Detect which cell encompasses the target text, then output its [X, Y] center coordinate. 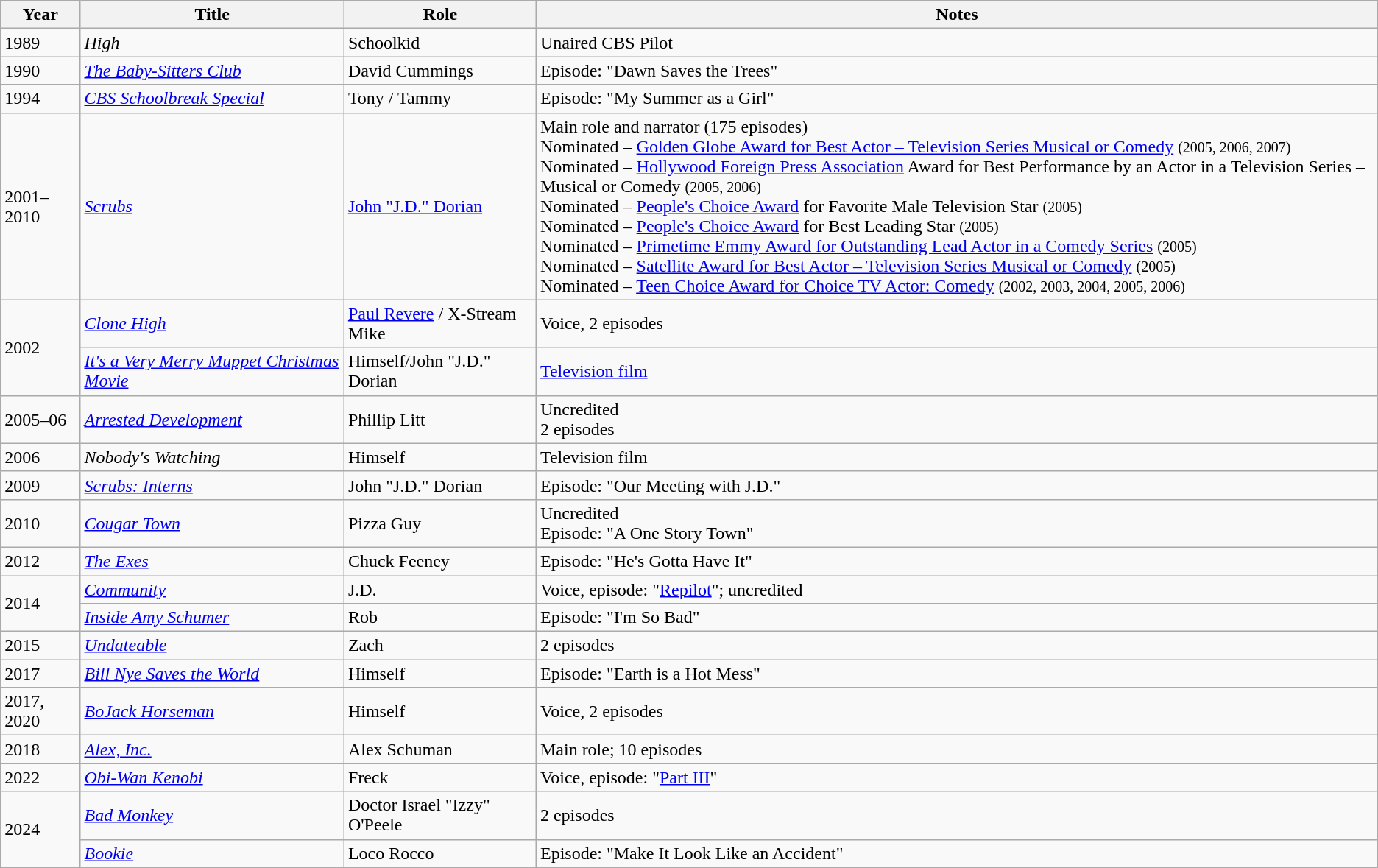
Episode: "Make It Look Like an Accident" [957, 853]
1990 [40, 71]
Episode: "He's Gotta Have It" [957, 561]
2001–2010 [40, 206]
Episode: "Our Meeting with J.D." [957, 485]
Bill Nye Saves the World [212, 674]
Unaired CBS Pilot [957, 43]
Scrubs: Interns [212, 485]
Alex, Inc. [212, 749]
2006 [40, 457]
Bad Monkey [212, 816]
Phillip Litt [440, 420]
Inside Amy Schumer [212, 618]
Role [440, 15]
Uncredited2 episodes [957, 420]
The Exes [212, 561]
UncreditedEpisode: "A One Story Town" [957, 523]
Clone High [212, 324]
Episode: "Dawn Saves the Trees" [957, 71]
2009 [40, 485]
Year [40, 15]
BoJack Horseman [212, 711]
2002 [40, 347]
2022 [40, 777]
Pizza Guy [440, 523]
Tony / Tammy [440, 99]
Paul Revere / X-Stream Mike [440, 324]
Obi-Wan Kenobi [212, 777]
Arrested Development [212, 420]
Schoolkid [440, 43]
J.D. [440, 590]
Loco Rocco [440, 853]
The Baby-Sitters Club [212, 71]
High [212, 43]
2012 [40, 561]
CBS Schoolbreak Special [212, 99]
1989 [40, 43]
Doctor Israel "Izzy" O'Peele [440, 816]
It's a Very Merry Muppet Christmas Movie [212, 371]
2017 [40, 674]
Main role; 10 episodes [957, 749]
Freck [440, 777]
Episode: "Earth is a Hot Mess" [957, 674]
Rob [440, 618]
Alex Schuman [440, 749]
Community [212, 590]
Title [212, 15]
2015 [40, 646]
Notes [957, 15]
Nobody's Watching [212, 457]
Bookie [212, 853]
2014 [40, 604]
Chuck Feeney [440, 561]
Voice, episode: "Repilot"; uncredited [957, 590]
Zach [440, 646]
Scrubs [212, 206]
2024 [40, 829]
Voice, episode: "Part III" [957, 777]
2017, 2020 [40, 711]
2010 [40, 523]
2005–06 [40, 420]
1994 [40, 99]
Episode: "My Summer as a Girl" [957, 99]
Cougar Town [212, 523]
Episode: "I'm So Bad" [957, 618]
Undateable [212, 646]
David Cummings [440, 71]
2018 [40, 749]
Himself/John "J.D." Dorian [440, 371]
